Return the [X, Y] coordinate for the center point of the cell that contains the specified text.  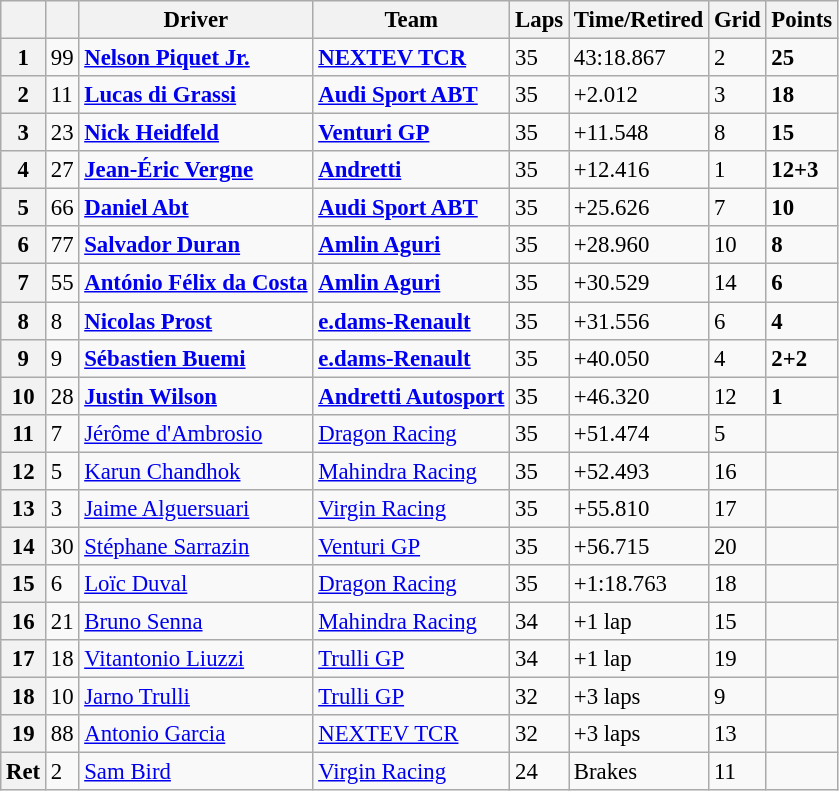
Grid [738, 20]
2+2 [802, 358]
99 [62, 58]
+52.493 [638, 471]
Karun Chandhok [196, 471]
Jarno Trulli [196, 697]
Andretti Autosport [412, 396]
Time/Retired [638, 20]
Sam Bird [196, 772]
Justin Wilson [196, 396]
Nelson Piquet Jr. [196, 58]
Brakes [638, 772]
+28.960 [638, 245]
23 [62, 133]
25 [802, 58]
Laps [540, 20]
+11.548 [638, 133]
Daniel Abt [196, 208]
Team [412, 20]
55 [62, 283]
Stéphane Sarrazin [196, 546]
+1:18.763 [638, 584]
+25.626 [638, 208]
88 [62, 734]
Loïc Duval [196, 584]
Driver [196, 20]
+51.474 [638, 433]
Salvador Duran [196, 245]
+55.810 [638, 509]
+12.416 [638, 170]
66 [62, 208]
Ret [24, 772]
20 [738, 546]
Jérôme d'Ambrosio [196, 433]
Sébastien Buemi [196, 358]
43:18.867 [638, 58]
Antonio Garcia [196, 734]
António Félix da Costa [196, 283]
Vitantonio Liuzzi [196, 659]
27 [62, 170]
24 [540, 772]
Bruno Senna [196, 621]
+30.529 [638, 283]
12+3 [802, 170]
+2.012 [638, 95]
Nick Heidfeld [196, 133]
Jaime Alguersuari [196, 509]
77 [62, 245]
Lucas di Grassi [196, 95]
Nicolas Prost [196, 321]
+46.320 [638, 396]
Jean-Éric Vergne [196, 170]
Points [802, 20]
28 [62, 396]
+56.715 [638, 546]
+31.556 [638, 321]
+40.050 [638, 358]
21 [62, 621]
Andretti [412, 170]
30 [62, 546]
